Return the [x, y] coordinate for the center point of the cell that contains the specified text.  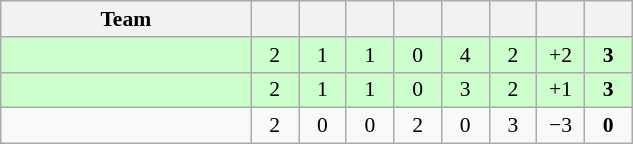
+1 [561, 90]
+2 [561, 55]
4 [465, 55]
−3 [561, 126]
Team [126, 19]
